Return (X, Y) of the center of cell containing provided text 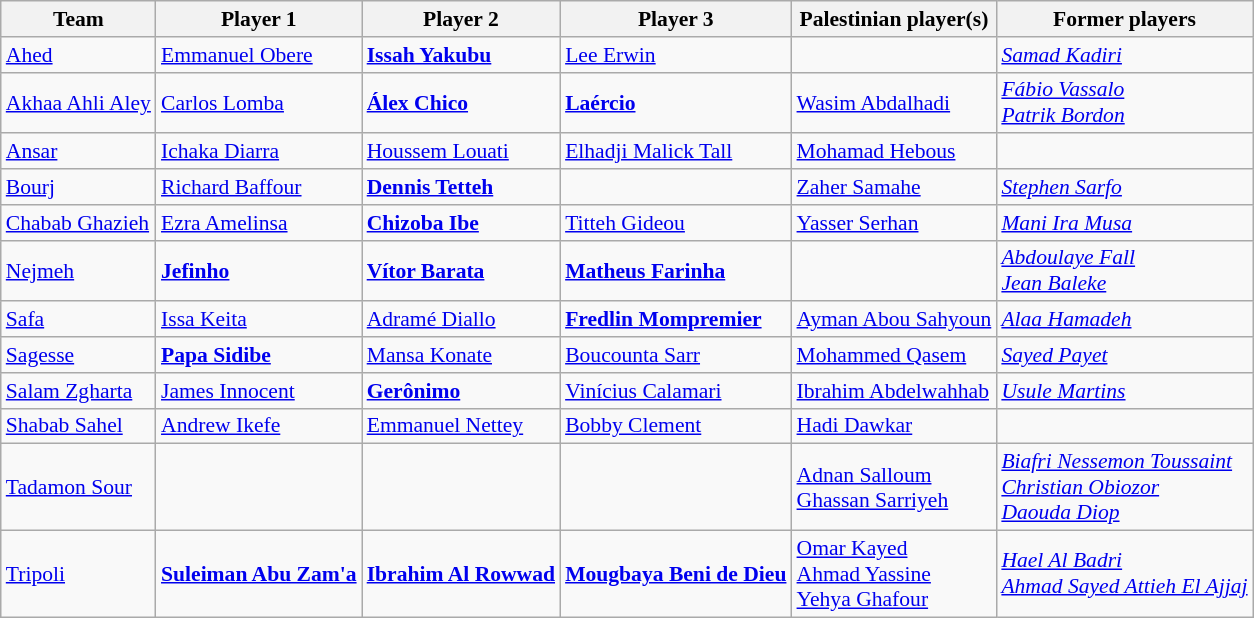
Jefinho (259, 270)
Chizoba Ibe (461, 223)
Mougbaya Beni de Dieu (676, 574)
Biafri Nessemon Toussaint Christian Obiozor Daouda Diop (1124, 488)
Ibrahim Abdelwahhab (894, 391)
Carlos Lomba (259, 102)
Mansa Konate (461, 355)
Shabab Sahel (78, 426)
Ayman Abou Sahyoun (894, 320)
Sayed Payet (1124, 355)
Laércio (676, 102)
Houssem Louati (461, 152)
Álex Chico (461, 102)
Safa (78, 320)
Vítor Barata (461, 270)
Lee Erwin (676, 55)
Mohammed Qasem (894, 355)
Emmanuel Obere (259, 55)
Fábio Vassalo Patrik Bordon (1124, 102)
Dennis Tetteh (461, 187)
Alaa Hamadeh (1124, 320)
Nejmeh (78, 270)
Former players (1124, 19)
Tripoli (78, 574)
Ahed (78, 55)
Adnan Salloum Ghassan Sarriyeh (894, 488)
Hael Al Badri Ahmad Sayed Attieh El Ajjaj (1124, 574)
Omar Kayed Ahmad Yassine Yehya Ghafour (894, 574)
James Innocent (259, 391)
Team (78, 19)
Elhadji Malick Tall (676, 152)
Mohamad Hebous (894, 152)
Matheus Farinha (676, 270)
Papa Sidibe (259, 355)
Bourj (78, 187)
Ezra Amelinsa (259, 223)
Suleiman Abu Zam'a (259, 574)
Mani Ira Musa (1124, 223)
Titteh Gideou (676, 223)
Richard Baffour (259, 187)
Issah Yakubu (461, 55)
Player 3 (676, 19)
Samad Kadiri (1124, 55)
Chabab Ghazieh (78, 223)
Hadi Dawkar (894, 426)
Ansar (78, 152)
Vinícius Calamari (676, 391)
Sagesse (78, 355)
Issa Keita (259, 320)
Boucounta Sarr (676, 355)
Usule Martins (1124, 391)
Andrew Ikefe (259, 426)
Fredlin Mompremier (676, 320)
Adramé Diallo (461, 320)
Tadamon Sour (78, 488)
Palestinian player(s) (894, 19)
Abdoulaye Fall Jean Baleke (1124, 270)
Ichaka Diarra (259, 152)
Bobby Clement (676, 426)
Salam Zgharta (78, 391)
Player 2 (461, 19)
Zaher Samahe (894, 187)
Stephen Sarfo (1124, 187)
Player 1 (259, 19)
Yasser Serhan (894, 223)
Ibrahim Al Rowwad (461, 574)
Akhaa Ahli Aley (78, 102)
Emmanuel Nettey (461, 426)
Wasim Abdalhadi (894, 102)
Gerônimo (461, 391)
